Detect which cell encompasses the target text, then output its (x, y) center coordinate. 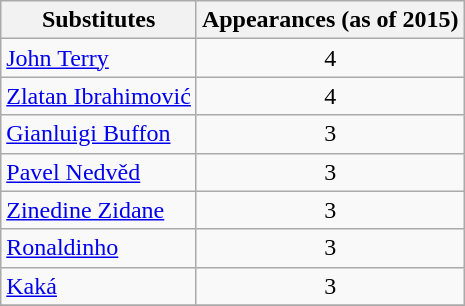
Pavel Nedvěd (99, 172)
Gianluigi Buffon (99, 134)
John Terry (99, 58)
Substitutes (99, 20)
Zlatan Ibrahimović (99, 96)
Appearances (as of 2015) (330, 20)
Ronaldinho (99, 248)
Zinedine Zidane (99, 210)
Kaká (99, 286)
